From the cell containing the given text, extract its center point as [x, y] coordinate. 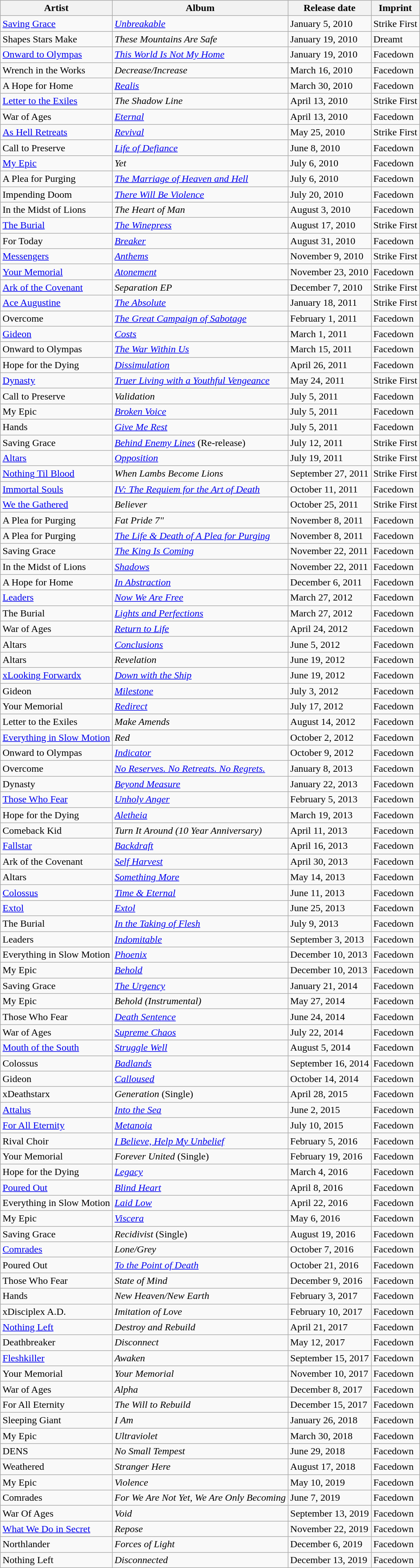
February 19, 2016 [330, 1156]
August 3, 2010 [330, 210]
Release date [330, 8]
March 30, 2018 [330, 1435]
January 26, 2018 [330, 1420]
May 27, 2014 [330, 1001]
The Heart of Man [200, 210]
No Small Tempest [200, 1451]
March 4, 2016 [330, 1172]
July 9, 2013 [330, 923]
January 18, 2011 [330, 303]
Costs [200, 334]
Aletheia [200, 815]
Badlands [200, 1063]
As Hell Retreats [56, 132]
Dreamt [395, 39]
Broken Voice [200, 411]
December 6, 2019 [330, 1544]
War Of Ages [56, 1513]
Fleshkiller [56, 1358]
Now We Are Free [200, 598]
Shadows [200, 567]
June 8, 2010 [330, 148]
Ultraviolet [200, 1435]
Recidivist (Single) [200, 1234]
Validation [200, 396]
June 5, 2012 [330, 644]
What We Do in Secret [56, 1529]
Violence [200, 1482]
Red [200, 738]
April 30, 2013 [330, 861]
Attalus [56, 1110]
October 21, 2016 [330, 1265]
May 25, 2010 [330, 132]
October 2, 2012 [330, 738]
Calloused [200, 1079]
April 11, 2013 [330, 830]
October 14, 2014 [330, 1079]
May 10, 2019 [330, 1482]
June 29, 2018 [330, 1451]
Death Sentence [200, 1017]
October 11, 2011 [330, 489]
September 13, 2019 [330, 1513]
Ace Augustine [56, 303]
November 9, 2010 [330, 256]
Mouth of the South [56, 1048]
Deathbreaker [56, 1343]
September 3, 2013 [330, 939]
Nothing Til Blood [56, 474]
March 30, 2010 [330, 86]
Believer [200, 505]
Yet [200, 163]
Separation EP [200, 287]
May 14, 2013 [330, 877]
Realis [200, 86]
April 24, 2012 [330, 629]
February 5, 2013 [330, 799]
September 15, 2017 [330, 1358]
Give Me Rest [200, 427]
August 17, 2018 [330, 1467]
To the Point of Death [200, 1265]
No Reserves. No Retreats. No Regrets. [200, 769]
Disconnected [200, 1560]
DENS [56, 1451]
Revival [200, 132]
November 10, 2017 [330, 1374]
xDisciplex A.D. [56, 1312]
September 27, 2011 [330, 474]
August 19, 2016 [330, 1234]
February 5, 2016 [330, 1141]
Northlander [56, 1544]
July 3, 2012 [330, 691]
Turn It Around (10 Year Anniversary) [200, 830]
The Life & Death of A Plea for Purging [200, 536]
There Will Be Violence [200, 194]
Atonement [200, 272]
These Mountains Are Safe [200, 39]
Redirect [200, 707]
Return to Life [200, 629]
Down with the Ship [200, 675]
Album [200, 8]
Laid Low [200, 1203]
January 8, 2013 [330, 769]
April 28, 2015 [330, 1094]
Messengers [56, 256]
April 8, 2016 [330, 1188]
Imprint [395, 8]
July 22, 2014 [330, 1032]
Something More [200, 877]
Opposition [200, 458]
I Am [200, 1420]
December 15, 2017 [330, 1405]
Make Amends [200, 722]
In the Taking of Flesh [200, 923]
Sleeping Giant [56, 1420]
December 7, 2010 [330, 287]
Blind Heart [200, 1188]
The Absolute [200, 303]
New Heaven/New Earth [200, 1296]
June 25, 2013 [330, 908]
Milestone [200, 691]
August 17, 2010 [330, 225]
July 12, 2011 [330, 442]
November 23, 2010 [330, 272]
May 12, 2017 [330, 1343]
July 17, 2012 [330, 707]
Shapes Stars Make [56, 39]
February 10, 2017 [330, 1312]
The War Within Us [200, 349]
Into the Sea [200, 1110]
Conclusions [200, 644]
December 13, 2019 [330, 1560]
Eternal [200, 117]
The Shadow Line [200, 101]
April 22, 2016 [330, 1203]
Fat Pride 7" [200, 520]
September 16, 2014 [330, 1063]
State of Mind [200, 1281]
August 14, 2012 [330, 722]
Decrease/Increase [200, 70]
Generation (Single) [200, 1094]
Unholy Anger [200, 799]
December 6, 2011 [330, 582]
The King Is Coming [200, 551]
Viscera [200, 1219]
Awaken [200, 1358]
May 24, 2011 [330, 380]
Fallstar [56, 846]
April 16, 2013 [330, 846]
Backdraft [200, 846]
March 16, 2010 [330, 70]
Self Harvest [200, 861]
In Abstraction [200, 582]
Repose [200, 1529]
Phoenix [200, 955]
Destroy and Rebuild [200, 1327]
I Believe, Help My Unbelief [200, 1141]
Immortal Souls [56, 489]
The Urgency [200, 986]
January 22, 2013 [330, 784]
Lone/Grey [200, 1250]
Impending Doom [56, 194]
Weathered [56, 1467]
December 8, 2017 [330, 1389]
October 9, 2012 [330, 753]
When Lambs Become Lions [200, 474]
December 9, 2016 [330, 1281]
Stranger Here [200, 1467]
The Winepress [200, 225]
Truer Living with a Youthful Vengeance [200, 380]
Dissimulation [200, 365]
Breaker [200, 241]
Indomitable [200, 939]
Lights and Perfections [200, 613]
xDeathstarx [56, 1094]
The Will to Rebuild [200, 1405]
August 5, 2014 [330, 1048]
June 11, 2013 [330, 892]
July 10, 2015 [330, 1125]
March 19, 2013 [330, 815]
Indicator [200, 753]
Life of Defiance [200, 148]
Beyond Measure [200, 784]
June 24, 2014 [330, 1017]
Void [200, 1513]
Artist [56, 8]
March 15, 2011 [330, 349]
July 20, 2010 [330, 194]
Unbreakable [200, 24]
January 5, 2010 [330, 24]
Alpha [200, 1389]
For Today [56, 241]
Revelation [200, 660]
Struggle Well [200, 1048]
October 25, 2011 [330, 505]
March 1, 2011 [330, 334]
Disconnect [200, 1343]
The Great Campaign of Sabotage [200, 318]
We the Gathered [56, 505]
October 7, 2016 [330, 1250]
August 31, 2010 [330, 241]
April 21, 2017 [330, 1327]
Comeback Kid [56, 830]
Anthems [200, 256]
Forces of Light [200, 1544]
February 3, 2017 [330, 1296]
This World Is Not My Home [200, 55]
January 21, 2014 [330, 986]
Wrench in the Works [56, 70]
June 7, 2019 [330, 1498]
Forever United (Single) [200, 1156]
February 1, 2011 [330, 318]
Time & Eternal [200, 892]
November 22, 2019 [330, 1529]
Legacy [200, 1172]
July 19, 2011 [330, 458]
May 6, 2016 [330, 1219]
The Marriage of Heaven and Hell [200, 179]
For We Are Not Yet, We Are Only Becoming [200, 1498]
Behind Enemy Lines (Re-release) [200, 442]
Metanoia [200, 1125]
April 26, 2011 [330, 365]
Imitation of Love [200, 1312]
xLooking Forwardx [56, 675]
Supreme Chaos [200, 1032]
IV: The Requiem for the Art of Death [200, 489]
June 2, 2015 [330, 1110]
Behold (Instrumental) [200, 1001]
Rival Choir [56, 1141]
Behold [200, 970]
